Determine the [x, y] coordinate at the center of the cell enclosing the given text.  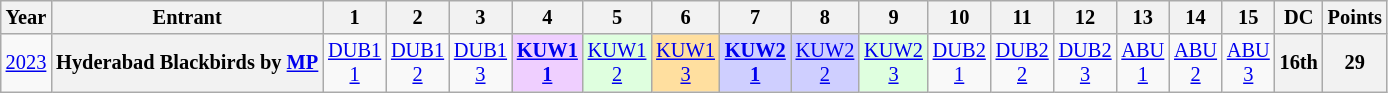
3 [480, 17]
Entrant [187, 17]
DC [1299, 17]
13 [1142, 17]
15 [1248, 17]
2023 [26, 63]
KUW13 [686, 63]
11 [1022, 17]
DUB12 [418, 63]
ABU1 [1142, 63]
7 [756, 17]
5 [618, 17]
4 [548, 17]
8 [826, 17]
Year [26, 17]
2 [418, 17]
ABU3 [1248, 63]
KUW21 [756, 63]
KUW22 [826, 63]
29 [1355, 63]
6 [686, 17]
DUB21 [960, 63]
Points [1355, 17]
12 [1086, 17]
14 [1196, 17]
DUB22 [1022, 63]
DUB11 [354, 63]
Hyderabad Blackbirds by MP [187, 63]
9 [894, 17]
KUW12 [618, 63]
KUW11 [548, 63]
DUB13 [480, 63]
10 [960, 17]
ABU2 [1196, 63]
KUW23 [894, 63]
16th [1299, 63]
DUB23 [1086, 63]
1 [354, 17]
